Search for the cell housing the specified text and yield its [X, Y] center coordinate. 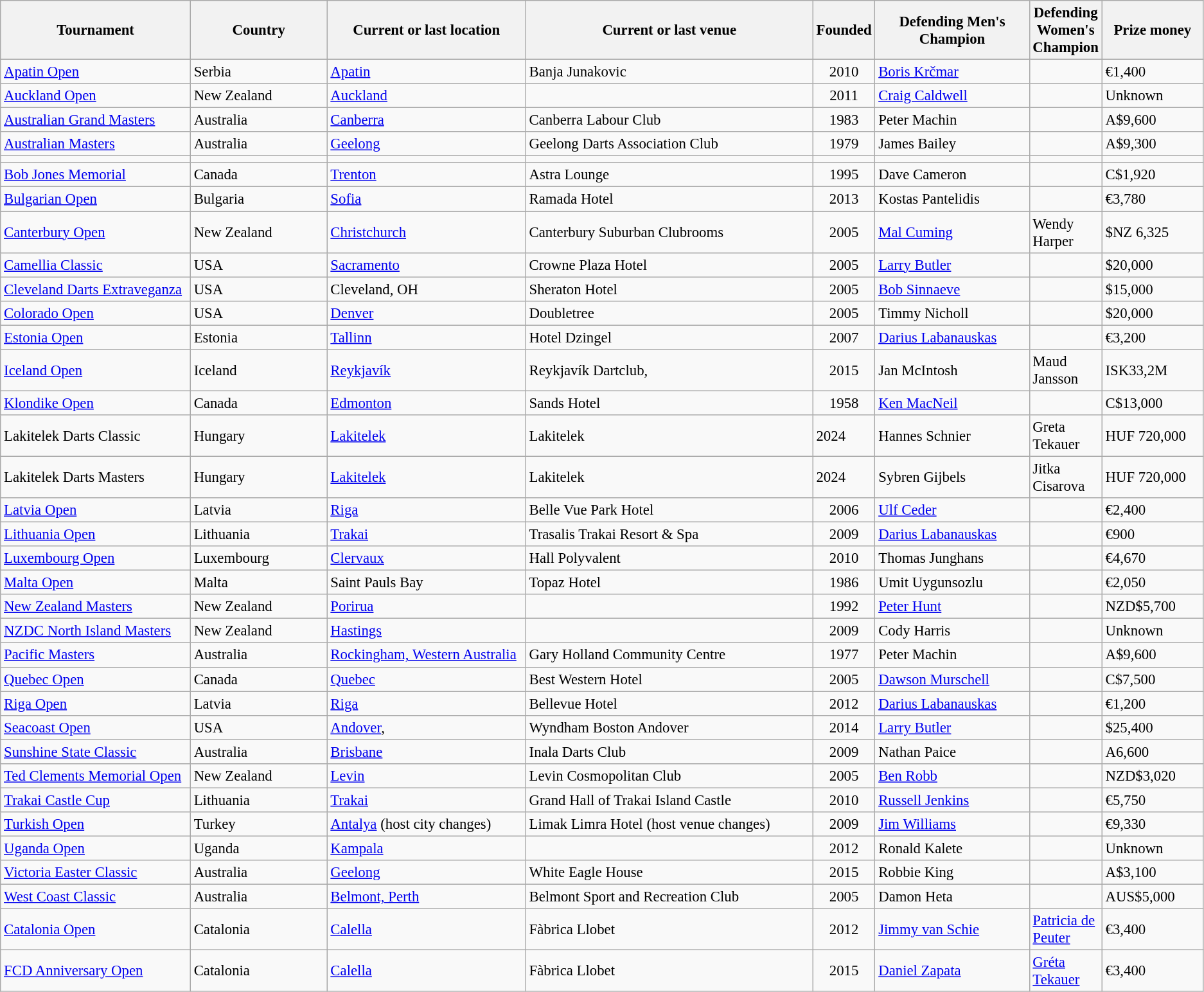
Quebec Open [96, 679]
Luxembourg [258, 558]
Ulf Ceder [952, 510]
€3,200 [1153, 337]
Apatin [427, 72]
Astra Lounge [669, 175]
Current or last location [427, 30]
Bob Sinnaeve [952, 289]
Bob Jones Memorial [96, 175]
Camellia Classic [96, 265]
€9,330 [1153, 824]
Founded [844, 30]
$25,400 [1153, 727]
Russell Jenkins [952, 800]
Ben Robb [952, 776]
Nathan Paice [952, 752]
Colorado Open [96, 313]
€900 [1153, 535]
Prize money [1153, 30]
Hannes Schnier [952, 436]
Limak Limra Hotel (host venue changes) [669, 824]
James Bailey [952, 144]
Saint Pauls Bay [427, 583]
Klondike Open [96, 403]
C$13,000 [1153, 403]
Jan McIntosh [952, 370]
1986 [844, 583]
Greta Tekauer [1065, 436]
White Eagle House [669, 872]
Sunshine State Classic [96, 752]
Trakai Castle Cup [96, 800]
Kostas Pantelidis [952, 199]
Doubletree [669, 313]
Latvia Open [96, 510]
Sacramento [427, 265]
Belle Vue Park Hotel [669, 510]
Riga Open [96, 704]
Iceland [258, 370]
AUS$5,000 [1153, 897]
Edmonton [427, 403]
Hastings [427, 631]
Sybren Gijbels [952, 477]
Hall Polyvalent [669, 558]
Australian Grand Masters [96, 120]
Lakitelek Darts Classic [96, 436]
Antalya (host city changes) [427, 824]
Umit Uygunsozlu [952, 583]
Andover, [427, 727]
Seacoast Open [96, 727]
$15,000 [1153, 289]
Kampala [427, 848]
Topaz Hotel [669, 583]
Bulgaria [258, 199]
2006 [844, 510]
Dave Cameron [952, 175]
Cleveland, OH [427, 289]
Daniel Zapata [952, 971]
Maud Jansson [1065, 370]
Sofia [427, 199]
Jimmy van Schie [952, 929]
Apatin Open [96, 72]
Auckland [427, 96]
NZDC North Island Masters [96, 631]
A6,600 [1153, 752]
2011 [844, 96]
Quebec [427, 679]
Peter Hunt [952, 607]
C$1,920 [1153, 175]
Malta [258, 583]
Gary Holland Community Centre [669, 655]
Estonia [258, 337]
$NZ 6,325 [1153, 233]
Bulgarian Open [96, 199]
Crowne Plaza Hotel [669, 265]
1992 [844, 607]
Dawson Murschell [952, 679]
West Coast Classic [96, 897]
Estonia Open [96, 337]
Bellevue Hotel [669, 704]
Belmont Sport and Recreation Club [669, 897]
Turkish Open [96, 824]
Clervaux [427, 558]
ISK33,2M [1153, 370]
Lakitelek Darts Masters [96, 477]
€2,050 [1153, 583]
1995 [844, 175]
Tournament [96, 30]
Defending Men's Champion [952, 30]
€5,750 [1153, 800]
Robbie King [952, 872]
Country [258, 30]
Serbia [258, 72]
1979 [844, 144]
Levin [427, 776]
Reykjavík Dartclub, [669, 370]
1983 [844, 120]
Ted Clements Memorial Open [96, 776]
Australian Masters [96, 144]
Damon Heta [952, 897]
NZD$3,020 [1153, 776]
€2,400 [1153, 510]
Grand Hall of Trakai Island Castle [669, 800]
Jim Williams [952, 824]
Iceland Open [96, 370]
Canterbury Suburban Clubrooms [669, 233]
1958 [844, 403]
Uganda [258, 848]
€1,200 [1153, 704]
Thomas Junghans [952, 558]
Brisbane [427, 752]
Ronald Kalete [952, 848]
Trenton [427, 175]
€4,670 [1153, 558]
Patricia de Peuter [1065, 929]
Timmy Nicholl [952, 313]
Uganda Open [96, 848]
Porirua [427, 607]
Sheraton Hotel [669, 289]
Canberra [427, 120]
Belmont, Perth [427, 897]
Wendy Harper [1065, 233]
€1,400 [1153, 72]
Reykjavík [427, 370]
Geelong Darts Association Club [669, 144]
Boris Krčmar [952, 72]
Turkey [258, 824]
Current or last venue [669, 30]
New Zealand Masters [96, 607]
2007 [844, 337]
Catalonia Open [96, 929]
Auckland Open [96, 96]
Jitka Cisarova [1065, 477]
2013 [844, 199]
Christchurch [427, 233]
Sands Hotel [669, 403]
Rockingham, Western Australia [427, 655]
Malta Open [96, 583]
A$3,100 [1153, 872]
Cleveland Darts Extraveganza [96, 289]
Best Western Hotel [669, 679]
Hotel Dzingel [669, 337]
Defending Women's Champion [1065, 30]
A$9,300 [1153, 144]
Pacific Masters [96, 655]
Ken MacNeil [952, 403]
NZD$5,700 [1153, 607]
Ramada Hotel [669, 199]
Mal Cuming [952, 233]
Tallinn [427, 337]
Denver [427, 313]
Gréta Tekauer [1065, 971]
Victoria Easter Classic [96, 872]
Lithuania Open [96, 535]
Canterbury Open [96, 233]
Wyndham Boston Andover [669, 727]
€3,780 [1153, 199]
Cody Harris [952, 631]
Banja Junakovic [669, 72]
Trasalis Trakai Resort & Spa [669, 535]
Inala Darts Club [669, 752]
2014 [844, 727]
1977 [844, 655]
Luxembourg Open [96, 558]
Craig Caldwell [952, 96]
FCD Anniversary Open [96, 971]
Levin Cosmopolitan Club [669, 776]
C$7,500 [1153, 679]
Canberra Labour Club [669, 120]
